Provide the (X, Y) coordinate of the cell's center where the given text is located.  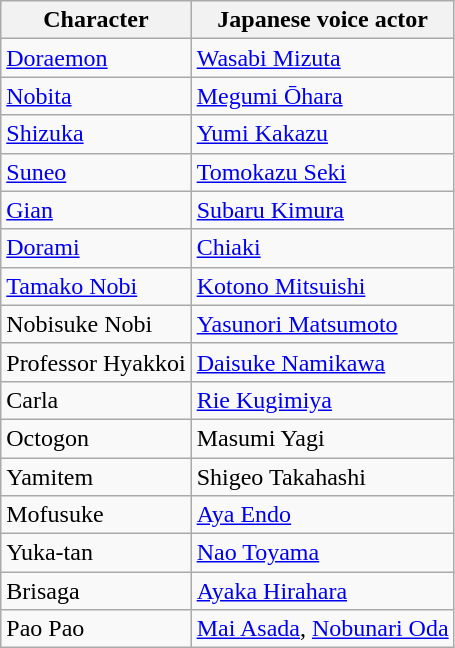
Rie Kugimiya (322, 400)
Shizuka (96, 134)
Japanese voice actor (322, 20)
Professor Hyakkoi (96, 362)
Tomokazu Seki (322, 172)
Yumi Kakazu (322, 134)
Yasunori Matsumoto (322, 324)
Suneo (96, 172)
Mofusuke (96, 515)
Ayaka Hirahara (322, 591)
Pao Pao (96, 629)
Yuka-tan (96, 553)
Nobita (96, 96)
Shigeo Takahashi (322, 477)
Aya Endo (322, 515)
Brisaga (96, 591)
Doraemon (96, 58)
Character (96, 20)
Chiaki (322, 248)
Carla (96, 400)
Nao Toyama (322, 553)
Megumi Ōhara (322, 96)
Octogon (96, 438)
Dorami (96, 248)
Kotono Mitsuishi (322, 286)
Daisuke Namikawa (322, 362)
Wasabi Mizuta (322, 58)
Nobisuke Nobi (96, 324)
Yamitem (96, 477)
Mai Asada, Nobunari Oda (322, 629)
Subaru Kimura (322, 210)
Tamako Nobi (96, 286)
Masumi Yagi (322, 438)
Gian (96, 210)
